Provide the [X, Y] coordinate of the cell's center where the given text is located.  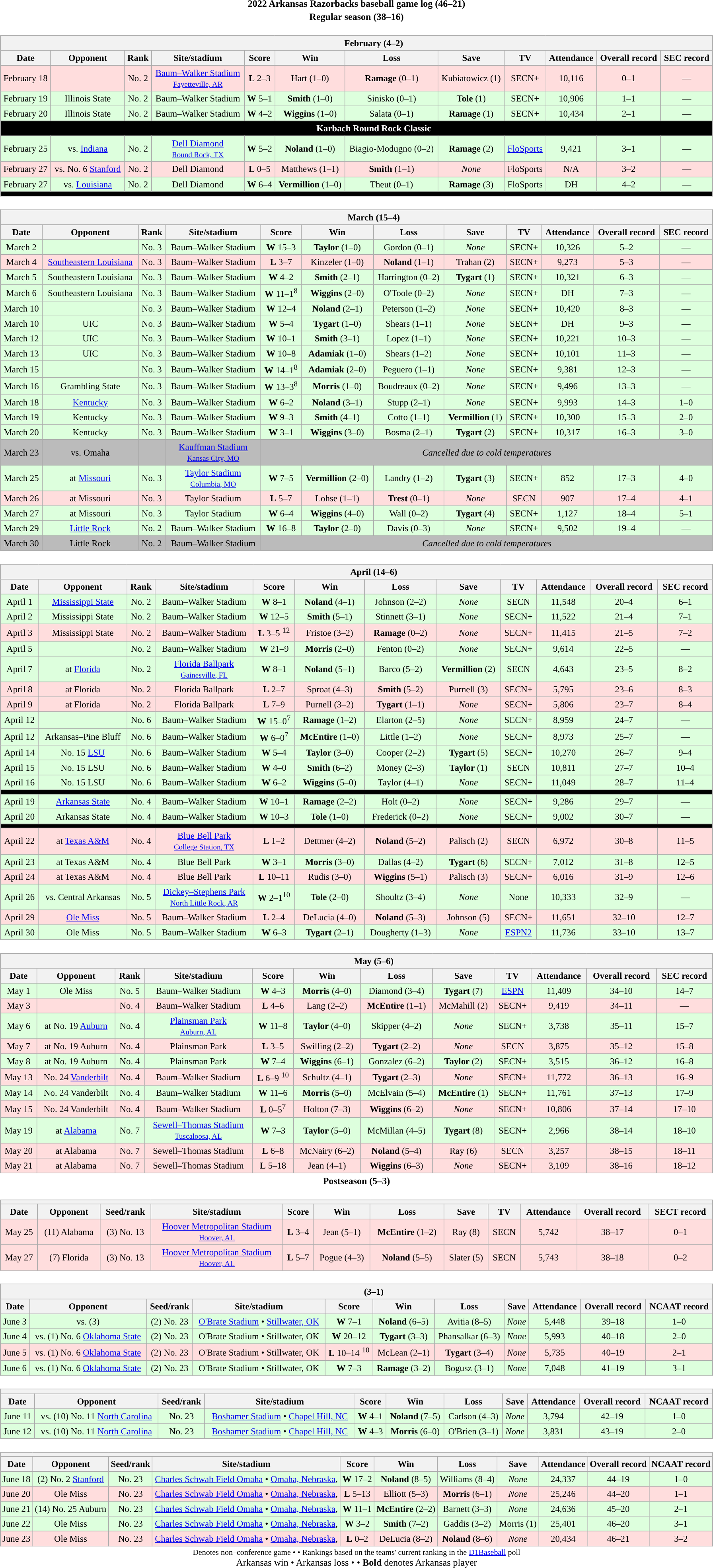
DeLucia (4–0) [330, 917]
Smith (5–1) [330, 617]
Skipper (4–2) [396, 1026]
39–18 [613, 1321]
37–14 [621, 1109]
L 0–2 [357, 1539]
Kauffman StadiumKansas City, MO [213, 452]
5,742 [548, 1232]
March 2 [21, 247]
L 10–14 10 [349, 1352]
Noland (7–5) [415, 1416]
W 15–07 [274, 720]
Morris (4–0) [327, 991]
Noland (1–0) [310, 149]
Wiggins (5–0) [330, 783]
9,286 [563, 802]
W 15–3 [281, 247]
11,522 [563, 617]
April 16 [19, 783]
(7) Florida [69, 1257]
5,806 [563, 704]
March 6 [21, 293]
Taylor (2) [463, 1062]
Noland (3–1) [337, 402]
Wiggins (5–1) [400, 877]
5,795 [563, 689]
Tygart (3–4) [469, 1352]
31–8 [624, 861]
20–4 [624, 602]
10,317 [567, 432]
Gonzalez (6–2) [396, 1062]
W 7–1 [349, 1321]
June 18 [17, 1479]
May 15 [19, 1109]
Fristoe (3–2) [330, 633]
4,643 [563, 669]
Morris (5–0) [327, 1093]
May 1 [19, 991]
28–7 [624, 783]
26–7 [624, 753]
Johnson (5) [469, 917]
Theut (0–1) [392, 184]
25,401 [563, 1524]
Tygart (2–1) [330, 932]
Ray (6) [463, 1151]
852 [567, 478]
Taylor (2–0) [337, 528]
33–10 [624, 932]
Ramage (0–1) [392, 78]
Ramage (2–2) [330, 802]
Williams (8–4) [467, 1479]
Kinzeler (1–0) [337, 262]
Morris (1) [518, 1524]
17–3 [626, 478]
May 13 [19, 1077]
37–13 [621, 1093]
Grambling State [91, 386]
8,973 [563, 737]
18–4 [626, 513]
Tygart (2) [475, 432]
Slater (5) [466, 1257]
Lopez (1–1) [409, 339]
Smith (6–2) [330, 767]
30–7 [624, 817]
45–20 [618, 1509]
March 27 [21, 513]
Taylor StadiumColumbia, MO [213, 478]
Barnett (3–3) [467, 1509]
Noland (8–5) [406, 1479]
June 23 [17, 1539]
6,972 [563, 841]
6–1 [685, 602]
8,959 [563, 720]
Noland (5–1) [330, 669]
Bosma (2–1) [409, 432]
Phansalkar (6–3) [469, 1336]
May 6 [19, 1026]
9,502 [567, 528]
April 7 [19, 669]
25–7 [624, 737]
February 20 [25, 114]
Tygart (7) [463, 991]
O'Toole (0–2) [409, 293]
vs. Central Arkansas [83, 897]
April 23 [19, 861]
Dougherty (1–3) [400, 932]
17–9 [684, 1093]
Wiggins (4–0) [337, 513]
Wiggins (6–2) [396, 1109]
Tygart (1) [475, 277]
10–4 [685, 767]
Noland (1–1) [409, 262]
27–7 [624, 767]
May 27 [19, 1257]
15–3 [626, 417]
Trahan (2) [475, 262]
McElvain (5–4) [396, 1093]
14–3 [626, 402]
vs. Indiana [88, 149]
McEntire (2–2) [406, 1509]
Stupp (2–1) [409, 402]
Biagio-Modugno (0–2) [392, 149]
Wiggins (3–0) [337, 432]
Morris (6–1) [467, 1494]
5,448 [555, 1321]
13–3 [626, 386]
W 13–38 [281, 386]
3,875 [559, 1046]
15–8 [684, 1046]
3,515 [559, 1062]
(2) No. 2 Stanford [71, 1479]
Kubiatowicz (1) [471, 78]
March 12 [21, 339]
McMahill (2) [463, 1006]
Tygart (1–0) [337, 323]
February 19 [25, 99]
May 20 [19, 1151]
3,738 [559, 1026]
Karbach Round Rock Classic [356, 129]
18–10 [684, 1130]
10,806 [559, 1109]
April 5 [19, 649]
April 8 [19, 689]
W 11–18 [281, 293]
Dallas (4–2) [400, 861]
L 3–5 12 [274, 633]
May (5–6) [356, 961]
N/A [571, 169]
9,614 [563, 649]
36–12 [621, 1062]
907 [567, 499]
17–10 [684, 1109]
9,496 [567, 386]
vs. Louisiana [88, 184]
18–12 [684, 1165]
April 22 [19, 841]
16–8 [684, 1062]
L 5–18 [273, 1165]
(3–1) [356, 1291]
May 21 [19, 1165]
L 2–4 [274, 917]
L 7–9 [274, 704]
4–1 [686, 499]
(14) No. 25 Auburn [71, 1509]
Vermillion (1) [475, 417]
3,794 [554, 1416]
3,831 [554, 1431]
W 12–5 [274, 617]
Stinnett (3–1) [400, 617]
May 3 [19, 1006]
McLean (2–1) [403, 1352]
W 14–18 [281, 369]
Schultz (4–1) [327, 1077]
McEntire (1–1) [396, 1006]
June 6 [15, 1368]
24,636 [563, 1509]
L 6–9 10 [273, 1077]
2,966 [559, 1130]
May 8 [19, 1062]
March 25 [21, 478]
April 24 [19, 877]
Noland (6–5) [403, 1321]
W 11–6 [273, 1093]
23–7 [624, 704]
20,434 [563, 1539]
Fenton (0–2) [400, 649]
W 9–3 [281, 417]
March (15–4) [356, 217]
W 12–4 [281, 309]
11,761 [559, 1093]
Pogue (4–3) [342, 1257]
11–3 [626, 354]
ESPN2 [518, 932]
Tygart (6) [469, 861]
Sinisko (0–1) [392, 99]
10,116 [571, 78]
March 16 [21, 386]
10,333 [563, 897]
Noland (5–5) [407, 1257]
SECT record [680, 1212]
March 19 [21, 417]
43–19 [612, 1431]
L 5–13 [357, 1494]
8–4 [685, 704]
Wall (0–2) [409, 513]
Baum–Walker StadiumFayetteville, AR [198, 78]
L 10–11 [274, 877]
3–0 [686, 432]
16–9 [684, 1077]
Shoultz (3–4) [400, 897]
Holt (0–2) [400, 802]
Ramage (3–2) [403, 1368]
Florida BallparkGainesville, FL [205, 669]
10–3 [626, 339]
1,127 [567, 513]
March 23 [21, 452]
7–2 [685, 633]
Avitia (8–5) [469, 1321]
Boudreaux (0–2) [409, 386]
Taylor (3–0) [330, 753]
11,548 [563, 602]
38–15 [621, 1151]
3,257 [559, 1151]
15–7 [684, 1026]
Hart (1–0) [310, 78]
February (4–2) [356, 43]
L 2–3 [259, 78]
Morris (3–0) [330, 861]
36–13 [621, 1077]
Morris (2–0) [330, 649]
Noland (8–6) [467, 1539]
Ray (8) [466, 1232]
June 22 [17, 1524]
10,101 [567, 354]
Smith (1–1) [392, 169]
Purnell (3–2) [330, 704]
Bogusz (3–1) [469, 1368]
DeLucia (8–2) [406, 1539]
March 20 [21, 432]
April 30 [19, 932]
44–20 [618, 1494]
21–5 [624, 633]
W 10–3 [274, 817]
March 4 [21, 262]
Arkansas–Pine Bluff [83, 737]
Vermillion (2–0) [337, 478]
19–4 [626, 528]
Elarton (2–5) [400, 720]
Tygart (1–1) [400, 704]
Wiggins (6–1) [327, 1062]
Blue Bell ParkCollege Station, TX [205, 841]
4–0 [686, 478]
9–3 [626, 323]
L 4–6 [273, 1006]
Taylor (4–1) [400, 783]
9,419 [559, 1006]
McMillan (4–5) [396, 1130]
W 7–5 [281, 478]
Tole (2–0) [330, 897]
W 7–4 [273, 1062]
June 11 [18, 1416]
O'Brien (3–1) [473, 1431]
Smith (2–1) [337, 277]
21–4 [624, 617]
April 15 [19, 767]
W 6–3 [274, 932]
W 4–0 [274, 767]
Ramage (3) [471, 184]
April 9 [19, 704]
McEntire (1) [463, 1093]
June 3 [15, 1321]
February 18 [25, 78]
7,012 [563, 861]
24–7 [624, 720]
12–5 [685, 861]
Harrington (0–2) [409, 277]
April 3 [19, 633]
June 12 [18, 1431]
Smith (3–1) [337, 339]
March 30 [21, 543]
June 20 [17, 1494]
April 14 [19, 753]
Tygart (3) [475, 478]
23–6 [624, 689]
Ramage (1–2) [330, 720]
35–11 [621, 1026]
W 4–1 [370, 1416]
5,993 [555, 1336]
Lang (2–2) [327, 1006]
Palisch (3) [469, 877]
3,109 [559, 1165]
Peguero (1–1) [409, 369]
April 26 [19, 897]
9,381 [567, 369]
24,337 [563, 1479]
Taylor (1) [469, 767]
Morris (1–0) [337, 386]
June 4 [15, 1336]
June 5 [15, 1352]
Wiggins (6–3) [396, 1165]
11–5 [685, 841]
32–10 [624, 917]
Smith (4–1) [337, 417]
44–19 [618, 1479]
7,048 [555, 1368]
5,735 [555, 1352]
Jean (5–1) [342, 1232]
11,772 [559, 1077]
March 13 [21, 354]
9,993 [567, 402]
5–2 [626, 247]
vs. Omaha [91, 452]
L 6–8 [273, 1151]
9–4 [685, 753]
34–11 [621, 1006]
11,049 [563, 783]
5,743 [548, 1257]
17–4 [626, 499]
February 25 [25, 149]
April 2 [19, 617]
Tygart (2–2) [396, 1046]
7–1 [685, 617]
L 0–5 [259, 169]
8–2 [685, 669]
Palisch (2) [469, 841]
6–3 [626, 277]
W 21–9 [274, 649]
Tygart (5) [469, 753]
Tygart (2–3) [396, 1077]
5–1 [686, 513]
Cotto (1–1) [409, 417]
11,651 [563, 917]
Wiggins (2–0) [337, 293]
Taylor (4–0) [327, 1026]
38–17 [613, 1232]
10,434 [571, 114]
March 5 [21, 277]
May 14 [19, 1093]
13–7 [685, 932]
W 2–110 [274, 897]
W 11–1 [357, 1509]
April 19 [19, 802]
12–7 [685, 917]
0–2 [680, 1257]
Dell DiamondRound Rock, TX [198, 149]
9,421 [571, 149]
10,906 [571, 99]
L 3–4 [298, 1232]
11,409 [559, 991]
46–20 [618, 1524]
Gordon (0–1) [409, 247]
Tygart (4) [475, 513]
5–3 [626, 262]
McEntire (1–2) [407, 1232]
Ramage (2) [471, 149]
11,415 [563, 633]
Ramage (0–2) [400, 633]
10,300 [567, 417]
Diamond (3–4) [396, 991]
May 7 [19, 1046]
11,736 [563, 932]
31–9 [624, 877]
35–12 [621, 1046]
L 3–5 [273, 1046]
Smith (5–2) [400, 689]
Holton (7–3) [327, 1109]
W 5–1 [259, 99]
W 20–12 [349, 1336]
McEntire (1–0) [330, 737]
Smith (1–0) [310, 99]
4–2 [629, 184]
9,273 [567, 262]
10,321 [567, 277]
April (14–6) [356, 572]
Vermillion (1–0) [310, 184]
Tygart (3–3) [403, 1336]
10,326 [567, 247]
April 29 [19, 917]
Tygart (8) [463, 1130]
Taylor (5–0) [327, 1130]
Dickey–Stephens ParkNorth Little Rock, AR [205, 897]
Lohse (1–1) [337, 499]
L 3–7 [281, 262]
Sproat (4–3) [330, 689]
Ramage (1) [471, 114]
March 15 [21, 369]
9,002 [563, 817]
Morris (6–0) [415, 1431]
Dettmer (4–2) [330, 841]
38–14 [621, 1130]
12–6 [685, 877]
W 3–2 [357, 1524]
Vermillion (2) [469, 669]
May 25 [19, 1232]
22–5 [624, 649]
Adamiak (2–0) [337, 369]
40–19 [613, 1352]
25,246 [563, 1494]
Noland (5–4) [396, 1151]
Swilling (2–2) [327, 1046]
April 20 [19, 817]
McNairy (6–2) [327, 1151]
Noland (5–2) [400, 841]
Money (2–3) [400, 767]
23–5 [624, 669]
34–10 [621, 991]
Carlson (4–3) [473, 1416]
March 18 [21, 402]
Davis (0–3) [409, 528]
Sewell–Thomas StadiumTuscaloosa, AL [198, 1130]
Gaddis (3–2) [467, 1524]
Salata (0–1) [392, 114]
16–3 [626, 432]
June 21 [17, 1509]
11–4 [685, 783]
12–3 [626, 369]
Smith (7–2) [406, 1524]
Noland (2–1) [337, 309]
Plainsman ParkAuburn, AL [198, 1026]
L 2–7 [274, 689]
7–3 [626, 293]
Taylor (1–0) [337, 247]
Shears (1–2) [409, 354]
46–21 [618, 1539]
Purnell (3) [469, 689]
W 6–07 [274, 737]
Tole (1) [471, 99]
W 5–2 [259, 149]
29–7 [624, 802]
Elliott (5–3) [406, 1494]
Rudis (3–0) [330, 877]
Trest (0–1) [409, 499]
W 16–8 [281, 528]
18–11 [684, 1151]
W 17–2 [357, 1479]
Matthews (1–1) [310, 169]
L 0–57 [273, 1109]
32–9 [624, 897]
10,270 [563, 753]
6,016 [563, 877]
W 10–8 [281, 354]
Little (1–2) [400, 737]
Landry (1–2) [409, 478]
Barco (5–2) [400, 669]
14–7 [684, 991]
March 26 [21, 499]
vs. No. 6 Stanford [88, 169]
Wiggins (1–0) [310, 114]
Peterson (1–2) [409, 309]
Johnson (2–2) [400, 602]
ESPN [512, 991]
10,221 [567, 339]
Noland (5–3) [400, 917]
10,811 [563, 767]
30–8 [624, 841]
10,420 [567, 309]
L 1–2 [274, 841]
Tole (1–0) [330, 817]
(11) Alabama [69, 1232]
March 29 [21, 528]
38–16 [621, 1165]
Jean (4–1) [327, 1165]
Noland (4–1) [330, 602]
April 1 [19, 602]
vs. (3) [88, 1321]
Cooper (2–2) [400, 753]
W 11–8 [273, 1026]
Adamiak (1–0) [337, 354]
May 19 [19, 1130]
Frederick (0–2) [400, 817]
42–19 [612, 1416]
40–18 [613, 1336]
Shears (1–1) [409, 323]
38–18 [613, 1257]
41–19 [613, 1368]
